Output the (x, y) coordinate of the center of the cell containing the given text.  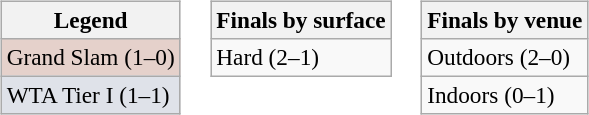
Indoors (0–1) (505, 95)
Finals by surface (301, 20)
Finals by venue (505, 20)
Hard (2–1) (301, 57)
Legend (90, 20)
Grand Slam (1–0) (90, 57)
WTA Tier I (1–1) (90, 95)
Outdoors (2–0) (505, 57)
